Extract the [X, Y] coordinate from the center of the cell holding the provided text.  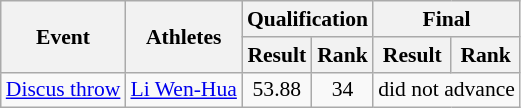
Li Wen-Hua [183, 90]
Discus throw [64, 90]
Final [446, 19]
did not advance [446, 90]
Qualification [308, 19]
Event [64, 36]
Athletes [183, 36]
34 [342, 90]
53.88 [277, 90]
